Determine the [x, y] coordinate at the center of the cell enclosing the given text.  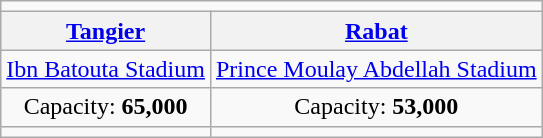
Ibn Batouta Stadium [106, 69]
Rabat [376, 31]
Capacity: 53,000 [376, 107]
Tangier [106, 31]
Capacity: 65,000 [106, 107]
Prince Moulay Abdellah Stadium [376, 69]
